From the cell containing the given text, extract its center point as (X, Y) coordinate. 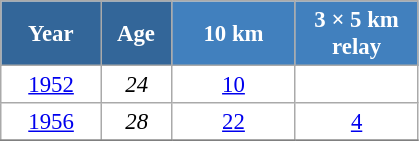
10 km (234, 34)
4 (356, 122)
28 (136, 122)
24 (136, 85)
Year (52, 34)
22 (234, 122)
10 (234, 85)
1952 (52, 85)
3 × 5 km relay (356, 34)
Age (136, 34)
1956 (52, 122)
